Determine the (X, Y) coordinate at the center of the cell enclosing the given text.  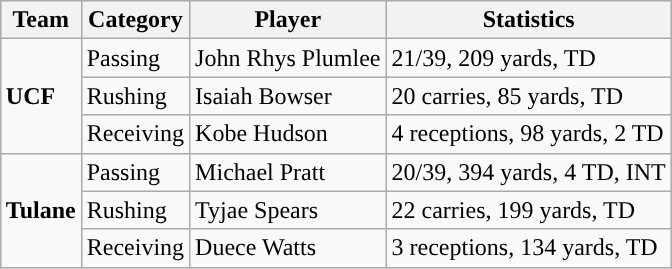
Statistics (528, 20)
Player (288, 20)
Tyjae Spears (288, 210)
21/39, 209 yards, TD (528, 58)
4 receptions, 98 yards, 2 TD (528, 134)
20 carries, 85 yards, TD (528, 96)
Kobe Hudson (288, 134)
3 receptions, 134 yards, TD (528, 248)
22 carries, 199 yards, TD (528, 210)
John Rhys Plumlee (288, 58)
Michael Pratt (288, 172)
Category (135, 20)
Duece Watts (288, 248)
UCF (40, 96)
Team (40, 20)
Tulane (40, 210)
Isaiah Bowser (288, 96)
20/39, 394 yards, 4 TD, INT (528, 172)
